Return the [X, Y] coordinate for the center point of the cell that contains the specified text.  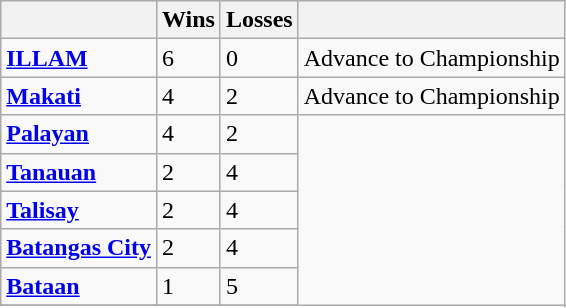
Bataan [79, 286]
Makati [79, 96]
Palayan [79, 134]
ILLAM [79, 58]
Losses [259, 20]
Wins [188, 20]
Batangas City [79, 248]
5 [259, 286]
Tanauan [79, 172]
Talisay [79, 210]
1 [188, 286]
6 [188, 58]
0 [259, 58]
